Return the [X, Y] coordinate for the center point of the cell that contains the specified text.  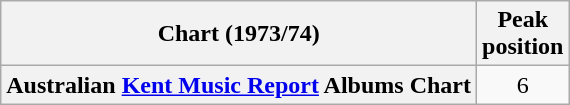
Australian Kent Music Report Albums Chart [239, 85]
Chart (1973/74) [239, 34]
Peakposition [523, 34]
6 [523, 85]
